Find where the given text appears and provide that cell's center as [X, Y] coordinate. 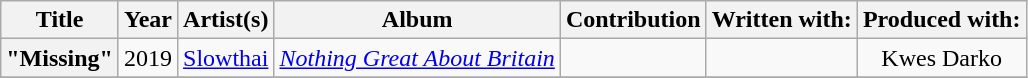
2019 [148, 58]
Written with: [782, 20]
Produced with: [942, 20]
"Missing" [60, 58]
Kwes Darko [942, 58]
Title [60, 20]
Year [148, 20]
Slowthai [226, 58]
Nothing Great About Britain [417, 58]
Album [417, 20]
Artist(s) [226, 20]
Contribution [633, 20]
